Identify which cell holds the provided text, then report its (X, Y) central coordinate. 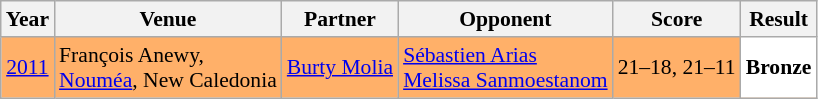
Venue (168, 19)
2011 (28, 68)
Opponent (506, 19)
Partner (340, 19)
21–18, 21–11 (677, 68)
Bronze (779, 68)
Score (677, 19)
François Anewy,Nouméa, New Caledonia (168, 68)
Burty Molia (340, 68)
Sébastien Arias Melissa Sanmoestanom (506, 68)
Result (779, 19)
Year (28, 19)
